Return the [x, y] coordinate for the center point of the cell that contains the specified text.  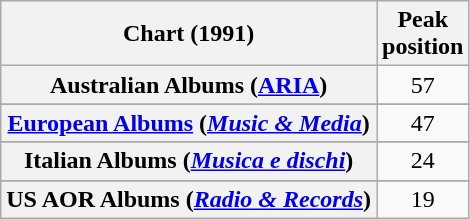
US AOR Albums (Radio & Records) [189, 199]
Peakposition [423, 34]
Italian Albums (Musica e dischi) [189, 161]
European Albums (Music & Media) [189, 123]
19 [423, 199]
47 [423, 123]
57 [423, 85]
24 [423, 161]
Chart (1991) [189, 34]
Australian Albums (ARIA) [189, 85]
